Detect which cell encompasses the target text, then output its (X, Y) center coordinate. 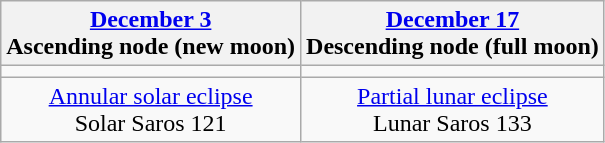
Partial lunar eclipseLunar Saros 133 (453, 110)
Annular solar eclipseSolar Saros 121 (151, 110)
December 3Ascending node (new moon) (151, 34)
December 17Descending node (full moon) (453, 34)
